Extract the (X, Y) coordinate from the center of the cell holding the provided text.  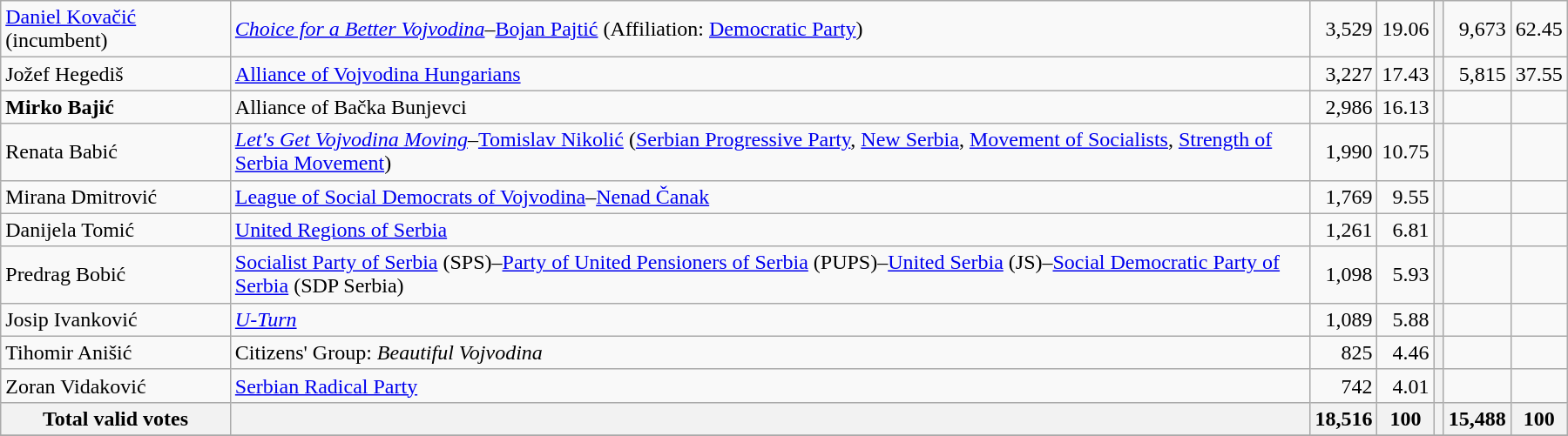
6.81 (1406, 230)
5.88 (1406, 319)
Danijela Tomić (116, 230)
Zoran Vidaković (116, 386)
5.93 (1406, 275)
3,227 (1343, 74)
Alliance of Bačka Bunjevci (770, 107)
Choice for a Better Vojvodina–Bojan Pajtić (Affiliation: Democratic Party) (770, 30)
17.43 (1406, 74)
Josip Ivanković (116, 319)
Jožef Hegediš (116, 74)
19.06 (1406, 30)
1,990 (1343, 151)
Renata Babić (116, 151)
5,815 (1477, 74)
Mirko Bajić (116, 107)
10.75 (1406, 151)
Socialist Party of Serbia (SPS)–Party of United Pensioners of Serbia (PUPS)–United Serbia (JS)–Social Democratic Party of Serbia (SDP Serbia) (770, 275)
9.55 (1406, 197)
62.45 (1538, 30)
1,261 (1343, 230)
Predrag Bobić (116, 275)
1,098 (1343, 275)
Mirana Dmitrović (116, 197)
Tihomir Anišić (116, 352)
16.13 (1406, 107)
Citizens' Group: Beautiful Vojvodina (770, 352)
2,986 (1343, 107)
3,529 (1343, 30)
4.46 (1406, 352)
League of Social Democrats of Vojvodina–Nenad Čanak (770, 197)
4.01 (1406, 386)
Alliance of Vojvodina Hungarians (770, 74)
18,516 (1343, 419)
U-Turn (770, 319)
United Regions of Serbia (770, 230)
742 (1343, 386)
825 (1343, 352)
37.55 (1538, 74)
1,089 (1343, 319)
1,769 (1343, 197)
Let's Get Vojvodina Moving–Tomislav Nikolić (Serbian Progressive Party, New Serbia, Movement of Socialists, Strength of Serbia Movement) (770, 151)
Daniel Kovačić (incumbent) (116, 30)
9,673 (1477, 30)
15,488 (1477, 419)
Total valid votes (116, 419)
Serbian Radical Party (770, 386)
